Search for the cell housing the specified text and yield its [X, Y] center coordinate. 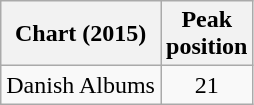
21 [206, 85]
Danish Albums [81, 85]
Peakposition [206, 34]
Chart (2015) [81, 34]
